Locate the cell with the specified text and output its [x, y] center coordinate. 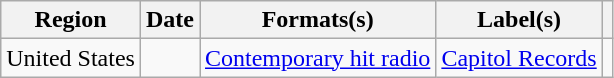
Label(s) [519, 20]
Region [71, 20]
Formats(s) [318, 20]
Date [170, 20]
United States [71, 58]
Capitol Records [519, 58]
Contemporary hit radio [318, 58]
